Determine the [X, Y] coordinate at the center of the cell enclosing the given text.  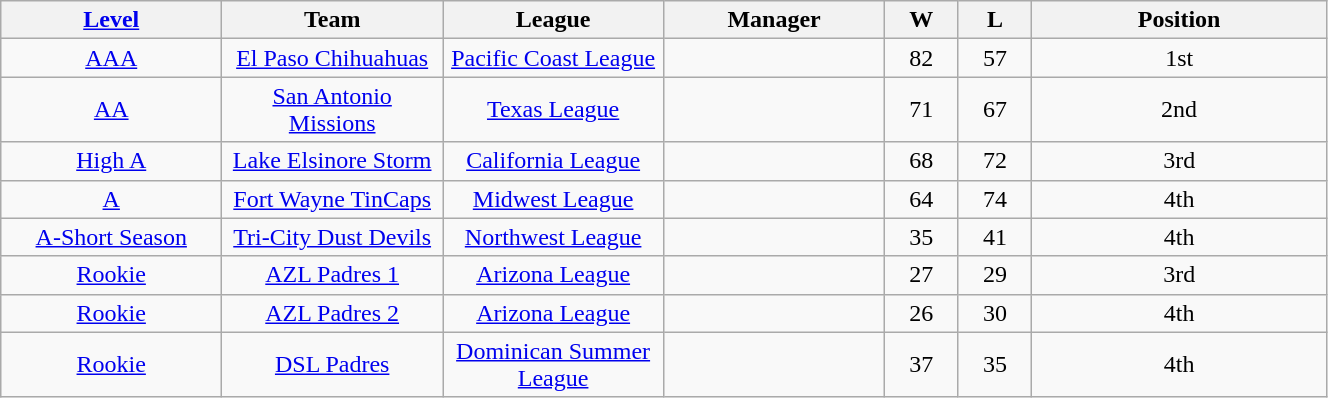
El Paso Chihuahuas [332, 58]
57 [995, 58]
26 [922, 313]
67 [995, 110]
37 [922, 364]
74 [995, 199]
Dominican Summer League [554, 364]
Pacific Coast League [554, 58]
L [995, 20]
AAA [112, 58]
Midwest League [554, 199]
League [554, 20]
82 [922, 58]
Manager [774, 20]
Position [1180, 20]
High A [112, 161]
Northwest League [554, 237]
Lake Elsinore Storm [332, 161]
68 [922, 161]
72 [995, 161]
Fort Wayne TinCaps [332, 199]
71 [922, 110]
AA [112, 110]
64 [922, 199]
AZL Padres 1 [332, 275]
San Antonio Missions [332, 110]
2nd [1180, 110]
DSL Padres [332, 364]
Tri-City Dust Devils [332, 237]
30 [995, 313]
AZL Padres 2 [332, 313]
California League [554, 161]
A [112, 199]
Texas League [554, 110]
Team [332, 20]
Level [112, 20]
29 [995, 275]
41 [995, 237]
W [922, 20]
1st [1180, 58]
27 [922, 275]
A-Short Season [112, 237]
